From the cell containing the given text, extract its center point as (X, Y) coordinate. 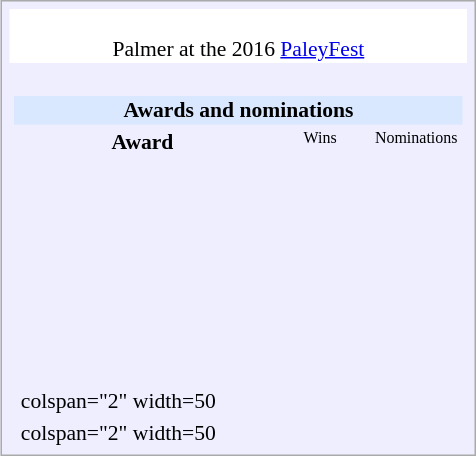
Palmer at the 2016 PaleyFest (239, 36)
Nominations (416, 141)
Awards and nominations Award Wins Nominations (239, 225)
Awards and nominations (238, 110)
Award (142, 141)
Wins (320, 141)
